Locate the cell with the specified text and output its [X, Y] center coordinate. 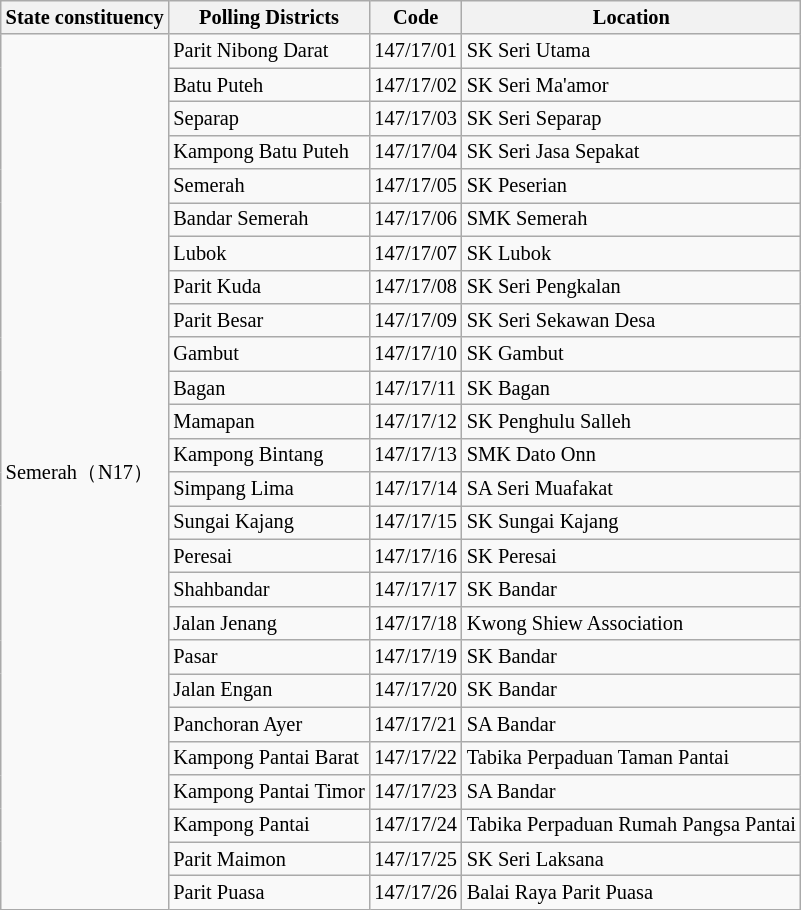
Kwong Shiew Association [632, 623]
Mamapan [268, 421]
Parit Besar [268, 320]
147/17/10 [416, 354]
147/17/19 [416, 657]
147/17/13 [416, 455]
SK Seri Jasa Sepakat [632, 152]
Code [416, 17]
Bandar Semerah [268, 219]
Sungai Kajang [268, 522]
Parit Maimon [268, 859]
147/17/23 [416, 791]
Parit Kuda [268, 287]
SK Penghulu Salleh [632, 421]
Parit Nibong Darat [268, 51]
147/17/25 [416, 859]
Parit Puasa [268, 892]
Bagan [268, 388]
147/17/20 [416, 690]
Jalan Engan [268, 690]
147/17/15 [416, 522]
SK Lubok [632, 253]
SK Peresai [632, 556]
147/17/22 [416, 758]
Kampong Batu Puteh [268, 152]
State constituency [85, 17]
SK Seri Pengkalan [632, 287]
Semerah（N17） [85, 472]
147/17/06 [416, 219]
Balai Raya Parit Puasa [632, 892]
147/17/01 [416, 51]
147/17/07 [416, 253]
SK Gambut [632, 354]
SK Sungai Kajang [632, 522]
Polling Districts [268, 17]
SK Peserian [632, 186]
Kampong Bintang [268, 455]
147/17/24 [416, 825]
Kampong Pantai Timor [268, 791]
SMK Semerah [632, 219]
147/17/16 [416, 556]
147/17/08 [416, 287]
SK Bagan [632, 388]
Kampong Pantai Barat [268, 758]
147/17/18 [416, 623]
SK Seri Sekawan Desa [632, 320]
Kampong Pantai [268, 825]
Peresai [268, 556]
Location [632, 17]
Jalan Jenang [268, 623]
Shahbandar [268, 589]
Pasar [268, 657]
Simpang Lima [268, 489]
147/17/05 [416, 186]
147/17/21 [416, 724]
147/17/12 [416, 421]
147/17/17 [416, 589]
SA Seri Muafakat [632, 489]
Tabika Perpaduan Taman Pantai [632, 758]
147/17/04 [416, 152]
SK Seri Ma'amor [632, 85]
SK Seri Laksana [632, 859]
147/17/14 [416, 489]
147/17/09 [416, 320]
147/17/11 [416, 388]
SMK Dato Onn [632, 455]
Separap [268, 118]
Tabika Perpaduan Rumah Pangsa Pantai [632, 825]
SK Seri Separap [632, 118]
147/17/03 [416, 118]
SK Seri Utama [632, 51]
147/17/02 [416, 85]
Batu Puteh [268, 85]
Semerah [268, 186]
147/17/26 [416, 892]
Lubok [268, 253]
Gambut [268, 354]
Panchoran Ayer [268, 724]
